Scan for the cell matching the given text and deliver its (x, y) coordinate at center. 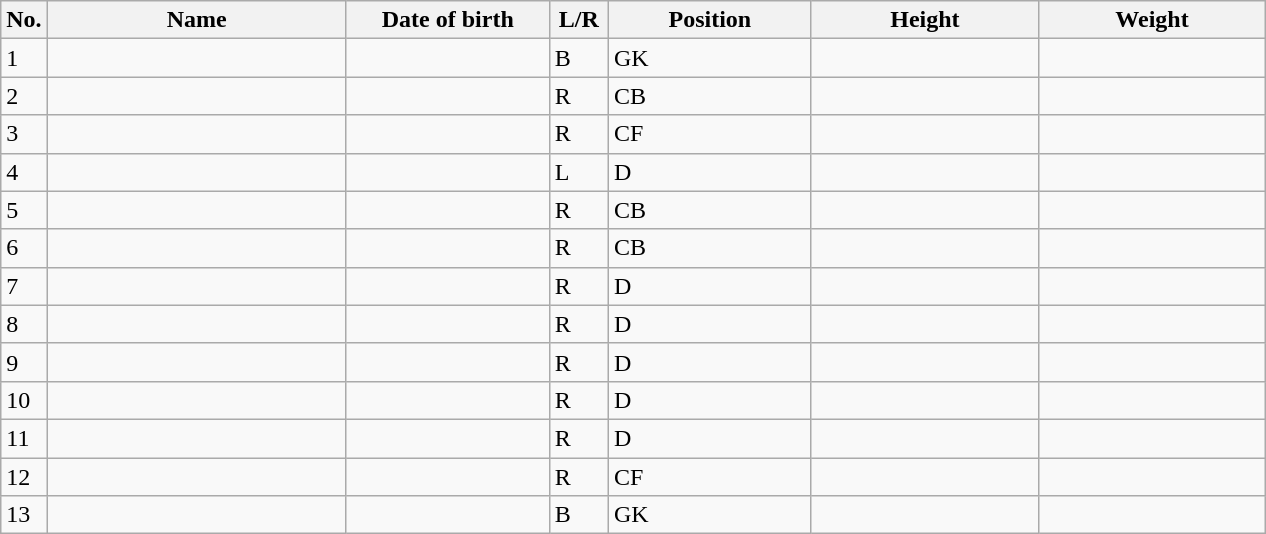
2 (24, 96)
5 (24, 210)
12 (24, 477)
10 (24, 400)
11 (24, 438)
L (578, 172)
Name (196, 20)
7 (24, 286)
8 (24, 324)
3 (24, 134)
Weight (1152, 20)
Date of birth (448, 20)
13 (24, 515)
No. (24, 20)
1 (24, 58)
Height (924, 20)
L/R (578, 20)
9 (24, 362)
6 (24, 248)
Position (710, 20)
4 (24, 172)
